Identify which cell holds the provided text, then report its [X, Y] central coordinate. 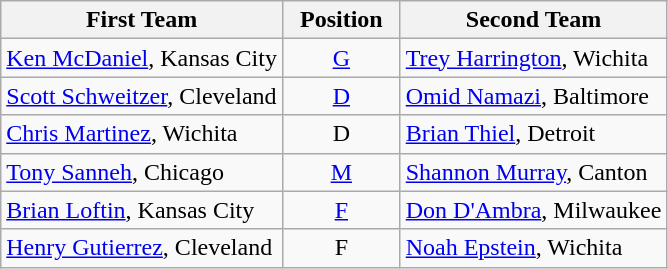
Scott Schweitzer, Cleveland [142, 96]
Brian Thiel, Detroit [534, 134]
Brian Loftin, Kansas City [142, 210]
Henry Gutierrez, Cleveland [142, 248]
Ken McDaniel, Kansas City [142, 58]
Don D'Ambra, Milwaukee [534, 210]
Chris Martinez, Wichita [142, 134]
M [341, 172]
Position [341, 20]
Noah Epstein, Wichita [534, 248]
Second Team [534, 20]
Trey Harrington, Wichita [534, 58]
Tony Sanneh, Chicago [142, 172]
Omid Namazi, Baltimore [534, 96]
First Team [142, 20]
G [341, 58]
Shannon Murray, Canton [534, 172]
